Return the [X, Y] coordinate for the center point of the cell that contains the specified text.  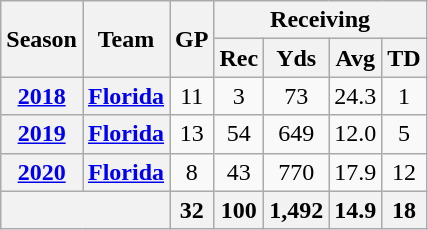
1,492 [296, 210]
73 [296, 96]
13 [192, 134]
100 [239, 210]
TD [404, 58]
54 [239, 134]
12.0 [356, 134]
24.3 [356, 96]
32 [192, 210]
GP [192, 39]
2018 [42, 96]
Team [126, 39]
649 [296, 134]
Receiving [320, 20]
14.9 [356, 210]
2020 [42, 172]
1 [404, 96]
11 [192, 96]
Yds [296, 58]
Avg [356, 58]
3 [239, 96]
18 [404, 210]
17.9 [356, 172]
12 [404, 172]
Rec [239, 58]
770 [296, 172]
43 [239, 172]
2019 [42, 134]
8 [192, 172]
Season [42, 39]
5 [404, 134]
